Capture the cell that displays the provided text and extract its (x, y) central coordinate. 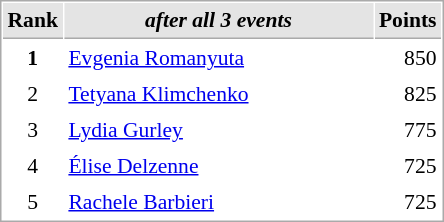
2 (32, 93)
775 (408, 129)
5 (32, 201)
Lydia Gurley (218, 129)
1 (32, 57)
after all 3 events (218, 21)
Rank (32, 21)
4 (32, 165)
Evgenia Romanyuta (218, 57)
Élise Delzenne (218, 165)
Points (408, 21)
Tetyana Klimchenko (218, 93)
Rachele Barbieri (218, 201)
825 (408, 93)
3 (32, 129)
850 (408, 57)
